Identify which cell holds the provided text, then report its [X, Y] central coordinate. 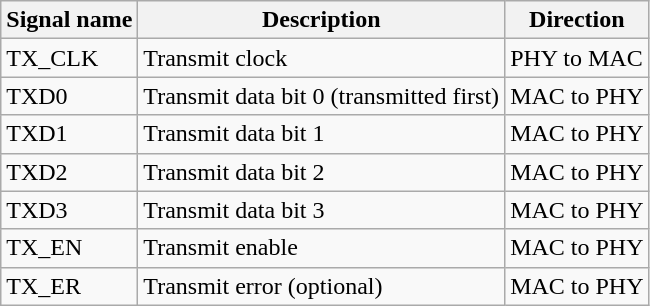
TX_EN [70, 248]
PHY to MAC [577, 58]
Transmit data bit 3 [322, 210]
Transmit clock [322, 58]
TXD1 [70, 134]
Transmit error (optional) [322, 286]
Transmit enable [322, 248]
TXD0 [70, 96]
Transmit data bit 0 (transmitted first) [322, 96]
TXD3 [70, 210]
TX_ER [70, 286]
Transmit data bit 1 [322, 134]
TXD2 [70, 172]
Description [322, 20]
Signal name [70, 20]
Transmit data bit 2 [322, 172]
Direction [577, 20]
TX_CLK [70, 58]
